Provide the (x, y) coordinate of the cell's center where the given text is located.  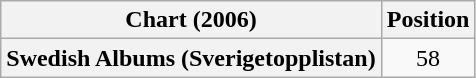
Swedish Albums (Sverigetopplistan) (191, 58)
58 (428, 58)
Chart (2006) (191, 20)
Position (428, 20)
